Identify which cell holds the provided text, then report its (X, Y) central coordinate. 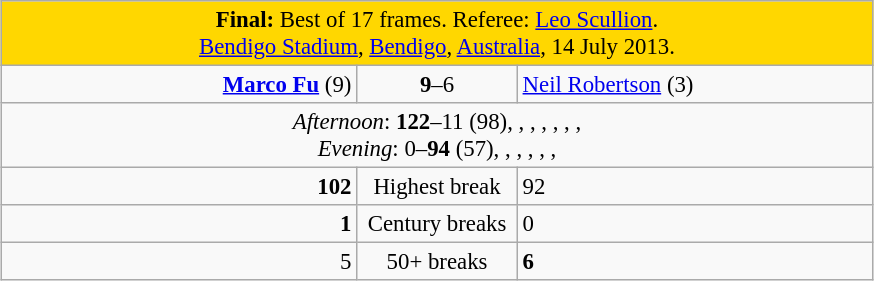
Century breaks (438, 224)
102 (179, 187)
5 (179, 262)
9–6 (438, 85)
Neil Robertson (3) (695, 85)
1 (179, 224)
0 (695, 224)
Final: Best of 17 frames. Referee: Leo Scullion.Bendigo Stadium, Bendigo, Australia, 14 July 2013. (437, 34)
Marco Fu (9) (179, 85)
6 (695, 262)
50+ breaks (438, 262)
Afternoon: 122–11 (98), , , , , , , Evening: 0–94 (57), , , , , , (437, 136)
92 (695, 187)
Highest break (438, 187)
